Detect which cell encompasses the target text, then output its [x, y] center coordinate. 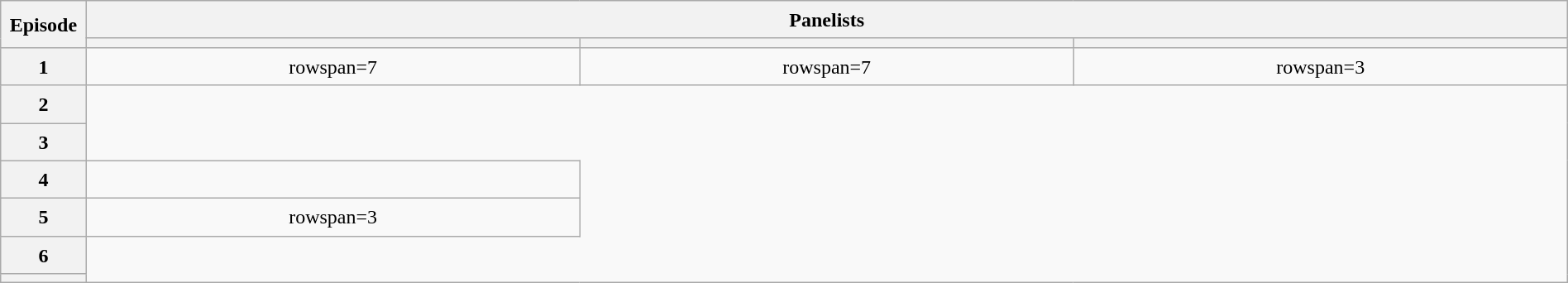
3 [43, 141]
Episode [43, 25]
Panelists [827, 20]
4 [43, 180]
6 [43, 255]
5 [43, 218]
1 [43, 66]
2 [43, 104]
